Search for the cell housing the specified text and yield its [X, Y] center coordinate. 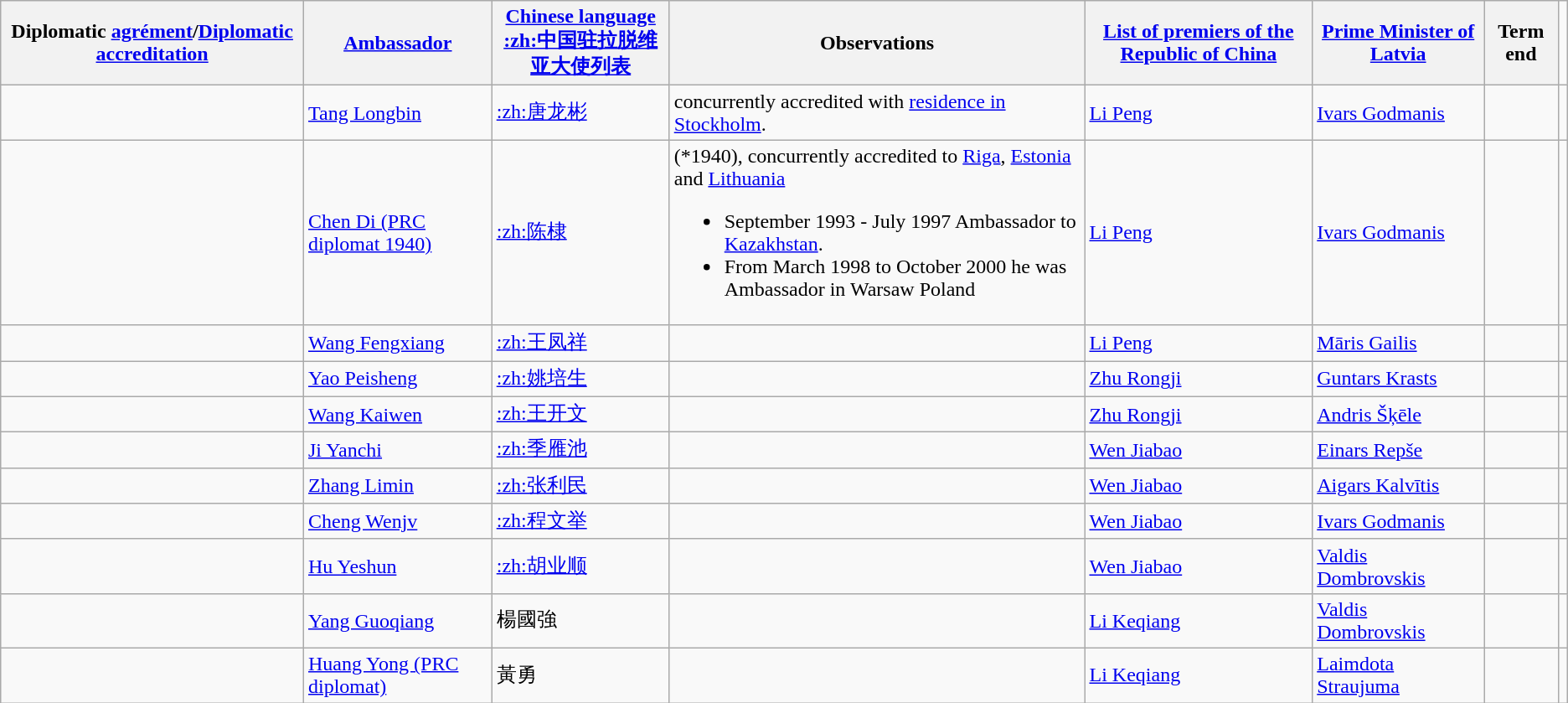
Ambassador [397, 44]
黃勇 [580, 675]
Yang Guoqiang [397, 620]
Observations [877, 44]
Guntars Krasts [1399, 379]
:zh:唐龙彬 [580, 112]
:zh:王凤祥 [580, 344]
:zh:程文举 [580, 521]
:zh:陈棣 [580, 233]
:zh:张利民 [580, 486]
Huang Yong (PRC diplomat) [397, 675]
Māris Gailis [1399, 344]
Ji Yanchi [397, 451]
:zh:王开文 [580, 414]
Cheng Wenjv [397, 521]
Zhang Limin [397, 486]
Laimdota Straujuma [1399, 675]
Prime Minister of Latvia [1399, 44]
Hu Yeshun [397, 566]
楊國強 [580, 620]
Wang Fengxiang [397, 344]
Tang Longbin [397, 112]
Chinese language:zh:中国驻拉脱维亚大使列表 [580, 44]
Diplomatic agrément/Diplomatic accreditation [152, 44]
concurrently accredited with residence in Stockholm. [877, 112]
Chen Di (PRC diplomat 1940) [397, 233]
:zh:季雁池 [580, 451]
Aigars Kalvītis [1399, 486]
:zh:胡业顺 [580, 566]
Andris Šķēle [1399, 414]
List of premiers of the Republic of China [1199, 44]
Einars Repše [1399, 451]
:zh:姚培生 [580, 379]
Wang Kaiwen [397, 414]
Yao Peisheng [397, 379]
Term end [1521, 44]
